Determine the (x, y) coordinate at the center of the cell enclosing the given text.  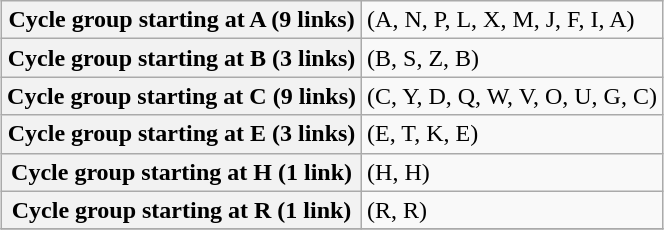
Cycle group starting at C (9 links) (182, 96)
(E, T, K, E) (512, 134)
(A, N, P, L, X, M, J, F, I, A) (512, 20)
Cycle group starting at R (1 link) (182, 210)
(R, R) (512, 210)
Cycle group starting at B (3 links) (182, 58)
Cycle group starting at E (3 links) (182, 134)
Cycle group starting at H (1 link) (182, 172)
(H, H) (512, 172)
Cycle group starting at A (9 links) (182, 20)
(B, S, Z, B) (512, 58)
(C, Y, D, Q, W, V, O, U, G, C) (512, 96)
